Locate the cell with the specified text and output its [x, y] center coordinate. 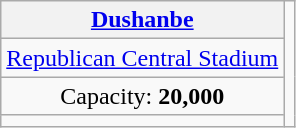
Capacity: 20,000 [142, 96]
Dushanbe [142, 20]
Republican Central Stadium [142, 58]
